For the text-containing cell, return its midpoint in [x, y] coordinate format. 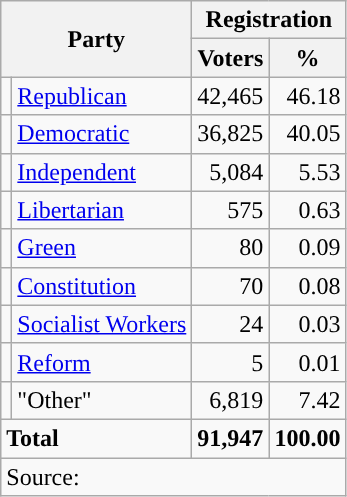
575 [230, 210]
42,465 [230, 96]
Party [96, 39]
46.18 [308, 96]
0.03 [308, 324]
Independent [102, 172]
36,825 [230, 134]
Green [102, 248]
0.63 [308, 210]
0.09 [308, 248]
6,819 [230, 400]
Socialist Workers [102, 324]
5 [230, 362]
Democratic [102, 134]
70 [230, 286]
Republican [102, 96]
Total [96, 438]
"Other" [102, 400]
24 [230, 324]
40.05 [308, 134]
80 [230, 248]
Voters [230, 58]
91,947 [230, 438]
Constitution [102, 286]
Registration [269, 20]
% [308, 58]
5,084 [230, 172]
Reform [102, 362]
0.08 [308, 286]
5.53 [308, 172]
100.00 [308, 438]
Source: [174, 477]
0.01 [308, 362]
Libertarian [102, 210]
7.42 [308, 400]
